For the text-containing cell, return its midpoint in [x, y] coordinate format. 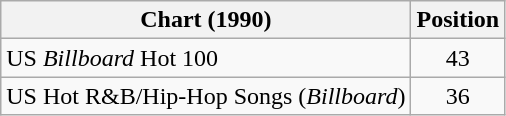
43 [458, 58]
US Billboard Hot 100 [206, 58]
36 [458, 96]
Position [458, 20]
Chart (1990) [206, 20]
US Hot R&B/Hip-Hop Songs (Billboard) [206, 96]
